Provide the (X, Y) coordinate of the cell's center where the given text is located.  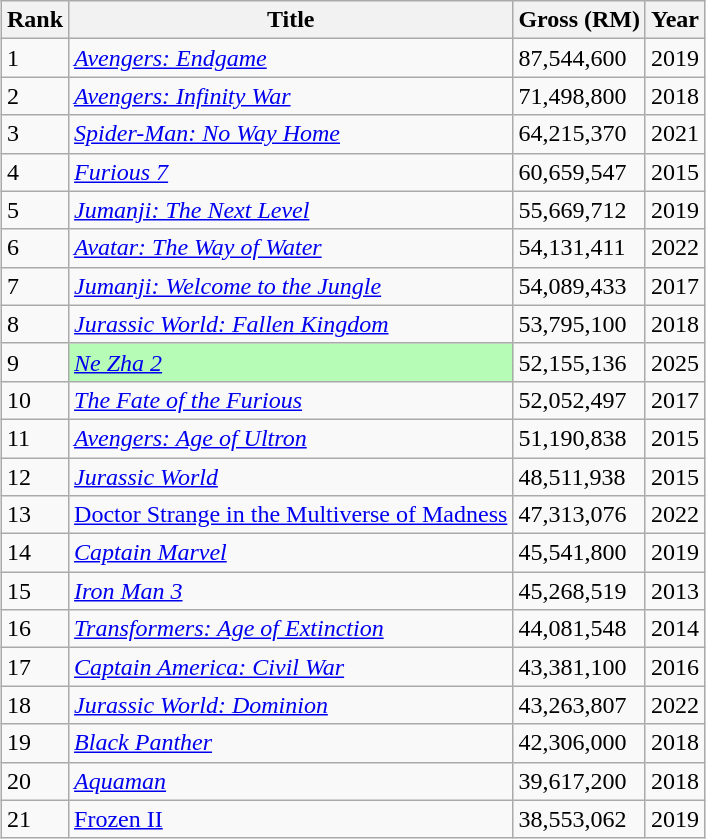
2 (34, 96)
19 (34, 743)
45,268,519 (580, 591)
43,263,807 (580, 705)
54,089,433 (580, 286)
12 (34, 477)
Avengers: Endgame (291, 58)
Jumanji: Welcome to the Jungle (291, 286)
Avatar: The Way of Water (291, 248)
44,081,548 (580, 629)
The Fate of the Furious (291, 400)
53,795,100 (580, 324)
1 (34, 58)
Frozen II (291, 819)
14 (34, 553)
48,511,938 (580, 477)
Spider-Man: No Way Home (291, 134)
Jumanji: The Next Level (291, 210)
Transformers: Age of Extinction (291, 629)
6 (34, 248)
Captain America: Civil War (291, 667)
Iron Man 3 (291, 591)
Aquaman (291, 781)
Ne Zha 2 (291, 362)
11 (34, 438)
45,541,800 (580, 553)
2025 (674, 362)
7 (34, 286)
Year (674, 20)
Avengers: Age of Ultron (291, 438)
Title (291, 20)
54,131,411 (580, 248)
52,155,136 (580, 362)
Gross (RM) (580, 20)
2016 (674, 667)
Jurassic World: Dominion (291, 705)
3 (34, 134)
51,190,838 (580, 438)
13 (34, 515)
15 (34, 591)
43,381,100 (580, 667)
21 (34, 819)
71,498,800 (580, 96)
Rank (34, 20)
5 (34, 210)
39,617,200 (580, 781)
Captain Marvel (291, 553)
20 (34, 781)
Avengers: Infinity War (291, 96)
Furious 7 (291, 172)
55,669,712 (580, 210)
38,553,062 (580, 819)
52,052,497 (580, 400)
42,306,000 (580, 743)
47,313,076 (580, 515)
2014 (674, 629)
9 (34, 362)
87,544,600 (580, 58)
17 (34, 667)
16 (34, 629)
18 (34, 705)
2021 (674, 134)
10 (34, 400)
2013 (674, 591)
Jurassic World: Fallen Kingdom (291, 324)
Jurassic World (291, 477)
64,215,370 (580, 134)
4 (34, 172)
Doctor Strange in the Multiverse of Madness (291, 515)
Black Panther (291, 743)
8 (34, 324)
60,659,547 (580, 172)
